Search for the cell housing the specified text and yield its [x, y] center coordinate. 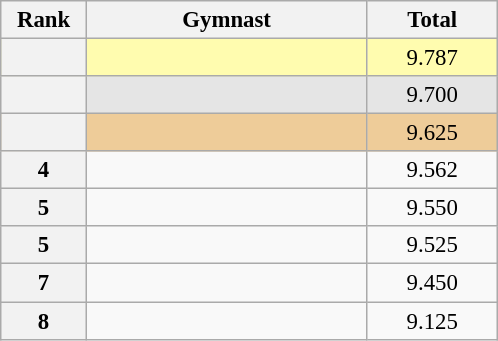
9.550 [432, 208]
9.562 [432, 170]
9.450 [432, 283]
9.125 [432, 321]
Rank [44, 20]
4 [44, 170]
7 [44, 283]
Gymnast [226, 20]
9.700 [432, 95]
9.625 [432, 133]
Total [432, 20]
8 [44, 321]
9.787 [432, 58]
9.525 [432, 245]
